Return [X, Y] of the center of cell containing provided text 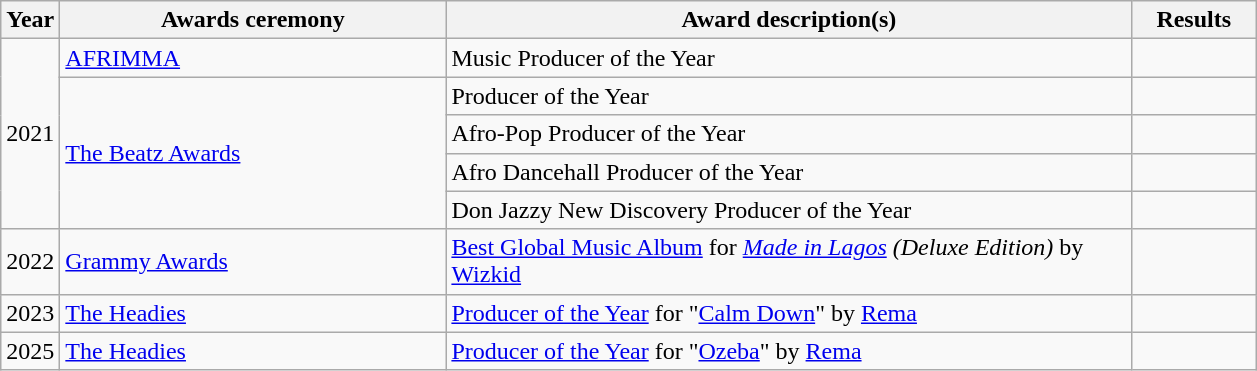
2022 [30, 262]
2021 [30, 134]
Year [30, 20]
The Beatz Awards [253, 153]
2025 [30, 351]
Music Producer of the Year [789, 58]
Award description(s) [789, 20]
Results [1194, 20]
Afro Dancehall Producer of the Year [789, 172]
Producer of the Year [789, 96]
Producer of the Year for "Calm Down" by Rema [789, 313]
Grammy Awards [253, 262]
2023 [30, 313]
Afro-Pop Producer of the Year [789, 134]
Producer of the Year for "Ozeba" by Rema [789, 351]
Don Jazzy New Discovery Producer of the Year [789, 210]
AFRIMMA [253, 58]
Awards ceremony [253, 20]
Best Global Music Album for Made in Lagos (Deluxe Edition) by Wizkid [789, 262]
